Determine the [x, y] coordinate at the center of the cell enclosing the given text.  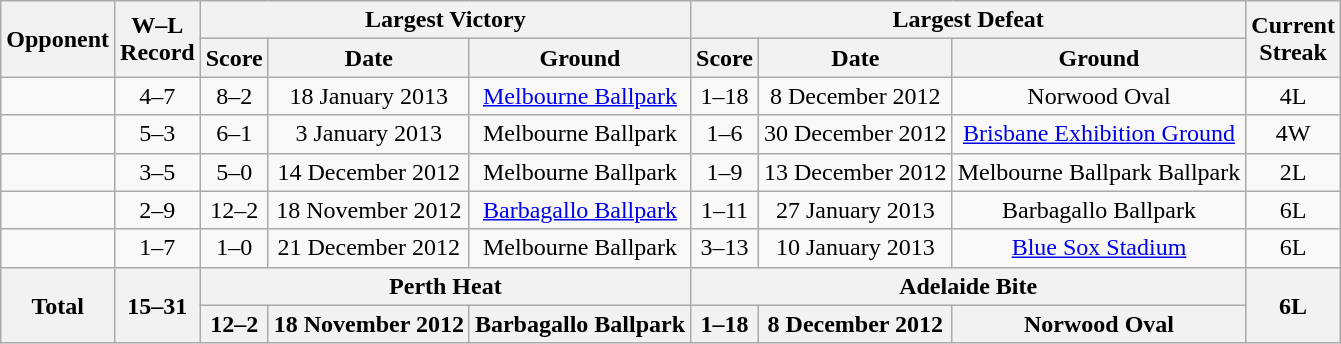
2–9 [158, 210]
21 December 2012 [368, 248]
10 January 2013 [855, 248]
Opponent [58, 39]
4L [1294, 96]
5–3 [158, 134]
3 January 2013 [368, 134]
Blue Sox Stadium [1099, 248]
8–2 [234, 96]
18 January 2013 [368, 96]
27 January 2013 [855, 210]
1–9 [725, 172]
Perth Heat [445, 286]
30 December 2012 [855, 134]
W–LRecord [158, 39]
Brisbane Exhibition Ground [1099, 134]
6–1 [234, 134]
1–7 [158, 248]
Adelaide Bite [968, 286]
4–7 [158, 96]
13 December 2012 [855, 172]
Total [58, 305]
5–0 [234, 172]
15–31 [158, 305]
Largest Defeat [968, 20]
1–0 [234, 248]
2L [1294, 172]
Melbourne Ballpark Ballpark [1099, 172]
CurrentStreak [1294, 39]
3–13 [725, 248]
3–5 [158, 172]
4W [1294, 134]
Largest Victory [445, 20]
1–6 [725, 134]
14 December 2012 [368, 172]
1–11 [725, 210]
